Capture the cell that displays the provided text and extract its (X, Y) central coordinate. 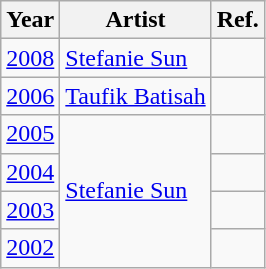
2008 (30, 58)
2002 (30, 248)
Year (30, 20)
Artist (136, 20)
2005 (30, 134)
Taufik Batisah (136, 96)
Ref. (238, 20)
2006 (30, 96)
2004 (30, 172)
2003 (30, 210)
